Provide the [X, Y] coordinate of the cell's center where the given text is located.  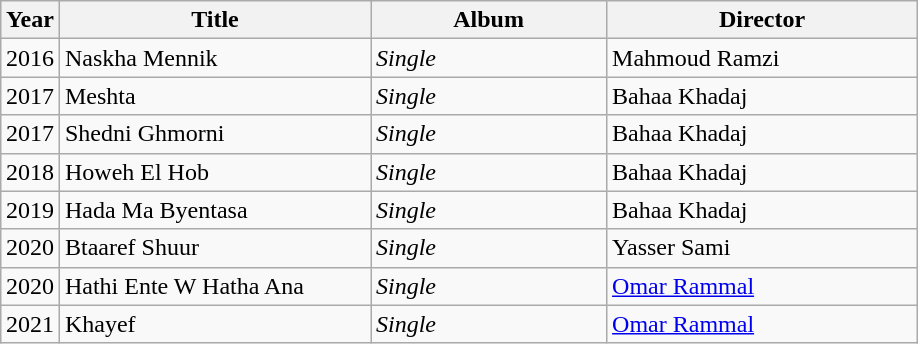
Khayef [214, 324]
Shedni Ghmorni [214, 134]
Title [214, 20]
Howeh El Hob [214, 172]
Mahmoud Ramzi [762, 58]
Yasser Sami [762, 248]
Album [488, 20]
2021 [30, 324]
Year [30, 20]
Naskha Mennik [214, 58]
Hada Ma Byentasa [214, 210]
Btaaref Shuur [214, 248]
2018 [30, 172]
Hathi Ente W Hatha Ana [214, 286]
2019 [30, 210]
2016 [30, 58]
Meshta [214, 96]
Director [762, 20]
